Return (x, y) of the center of cell containing provided text 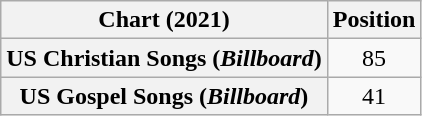
85 (374, 58)
US Christian Songs (Billboard) (164, 58)
US Gospel Songs (Billboard) (164, 96)
Position (374, 20)
Chart (2021) (164, 20)
41 (374, 96)
